Scan for the cell matching the given text and deliver its [x, y] coordinate at center. 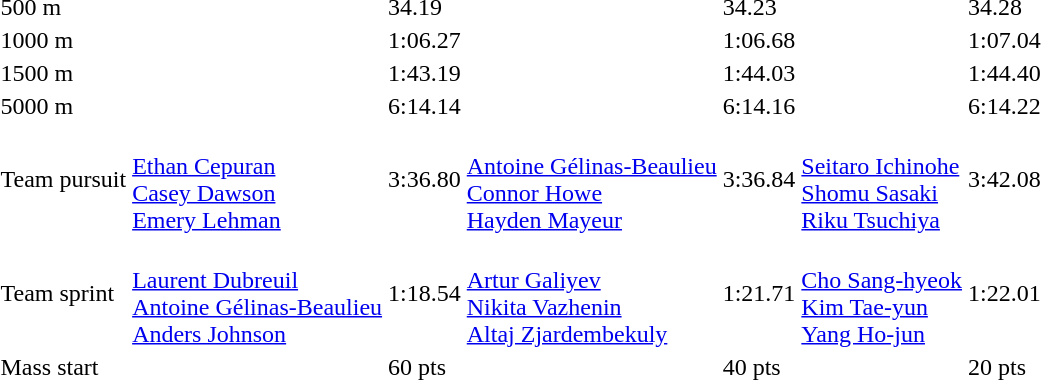
3:36.84 [759, 180]
1:21.71 [759, 294]
1:43.19 [425, 73]
6:14.16 [759, 106]
Artur GaliyevNikita VazheninAltaj Zjardembekuly [592, 294]
Antoine Gélinas-BeaulieuConnor HoweHayden Mayeur [592, 180]
6:14.14 [425, 106]
1:44.03 [759, 73]
Laurent DubreuilAntoine Gélinas-BeaulieuAnders Johnson [258, 294]
Seitaro IchinoheShomu SasakiRiku Tsuchiya [882, 180]
1:18.54 [425, 294]
1:06.68 [759, 40]
1:06.27 [425, 40]
Cho Sang-hyeokKim Tae-yunYang Ho-jun [882, 294]
3:36.80 [425, 180]
Ethan CepuranCasey DawsonEmery Lehman [258, 180]
